Output the (x, y) coordinate of the center of the cell containing the given text.  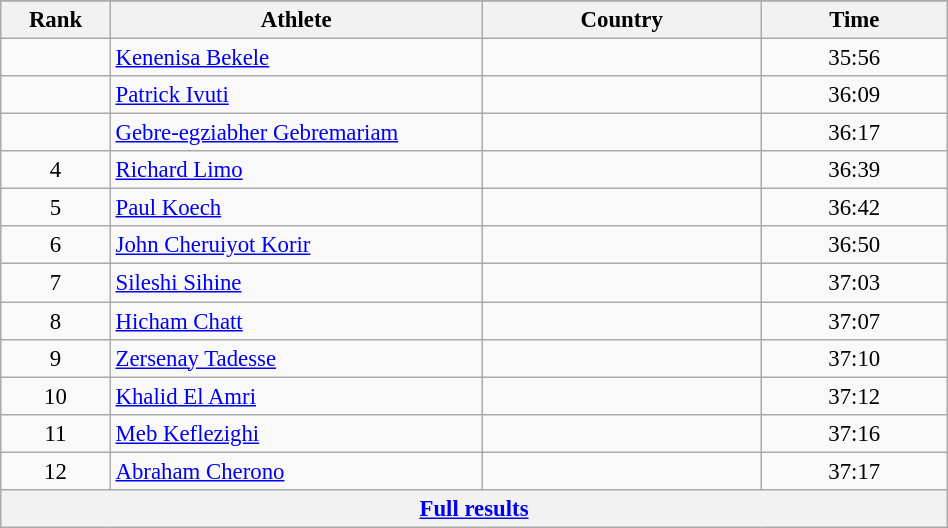
Rank (56, 20)
8 (56, 321)
Full results (474, 509)
37:10 (854, 358)
Khalid El Amri (296, 396)
Time (854, 20)
Sileshi Sihine (296, 283)
11 (56, 433)
7 (56, 283)
35:56 (854, 58)
Gebre-egziabher Gebremariam (296, 133)
37:03 (854, 283)
Country (622, 20)
4 (56, 170)
Kenenisa Bekele (296, 58)
36:09 (854, 95)
Abraham Cherono (296, 471)
37:12 (854, 396)
Patrick Ivuti (296, 95)
37:17 (854, 471)
37:07 (854, 321)
12 (56, 471)
Meb Keflezighi (296, 433)
36:39 (854, 170)
Richard Limo (296, 170)
36:42 (854, 208)
Hicham Chatt (296, 321)
John Cheruiyot Korir (296, 245)
36:50 (854, 245)
5 (56, 208)
6 (56, 245)
10 (56, 396)
9 (56, 358)
Zersenay Tadesse (296, 358)
37:16 (854, 433)
Paul Koech (296, 208)
36:17 (854, 133)
Athlete (296, 20)
